Find where the given text appears and provide that cell's center as (x, y) coordinate. 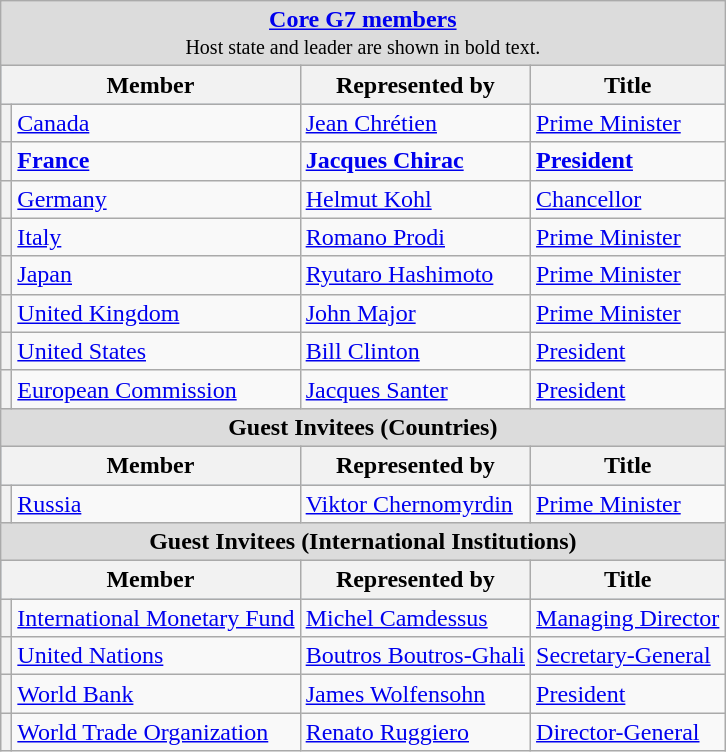
International Monetary Fund (156, 618)
France (156, 161)
Guest Invitees (International Institutions) (363, 542)
Italy (156, 237)
Boutros Boutros-Ghali (415, 656)
Jean Chrétien (415, 123)
Japan (156, 275)
United Kingdom (156, 313)
Romano Prodi (415, 237)
Renato Ruggiero (415, 732)
Core G7 membersHost state and leader are shown in bold text. (363, 34)
Jacques Chirac (415, 161)
Helmut Kohl (415, 199)
Michel Camdessus (415, 618)
Secretary-General (628, 656)
Director-General (628, 732)
Guest Invitees (Countries) (363, 427)
United Nations (156, 656)
Chancellor (628, 199)
Canada (156, 123)
Germany (156, 199)
Ryutaro Hashimoto (415, 275)
Russia (156, 503)
European Commission (156, 389)
Bill Clinton (415, 351)
Viktor Chernomyrdin (415, 503)
James Wolfensohn (415, 694)
Jacques Santer (415, 389)
World Bank (156, 694)
United States (156, 351)
John Major (415, 313)
World Trade Organization (156, 732)
Managing Director (628, 618)
